Determine the [x, y] coordinate at the center of the cell enclosing the given text.  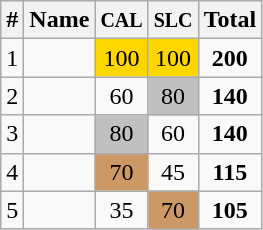
2 [12, 96]
115 [230, 172]
1 [12, 58]
3 [12, 134]
200 [230, 58]
Name [60, 20]
35 [122, 210]
105 [230, 210]
SLC [173, 20]
Total [230, 20]
45 [173, 172]
4 [12, 172]
5 [12, 210]
# [12, 20]
CAL [122, 20]
